Detect which cell encompasses the target text, then output its (x, y) center coordinate. 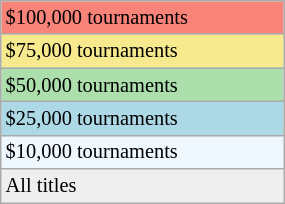
$50,000 tournaments (142, 85)
$75,000 tournaments (142, 51)
$10,000 tournaments (142, 152)
$100,000 tournaments (142, 17)
All titles (142, 186)
$25,000 tournaments (142, 118)
